Locate the cell with the specified text and output its [X, Y] center coordinate. 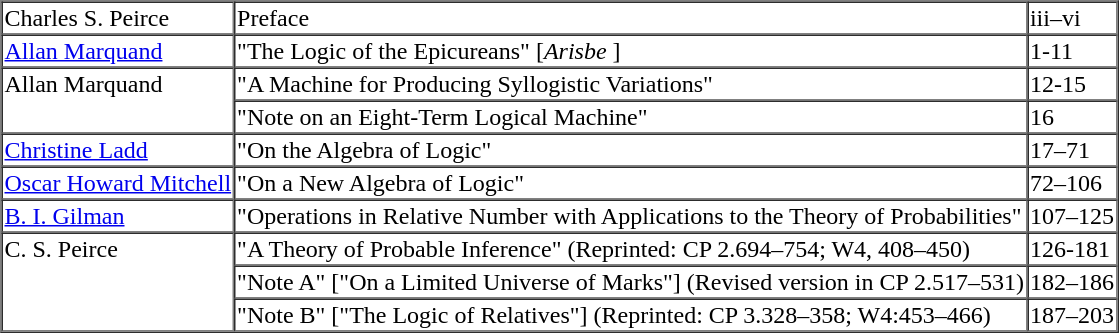
"Operations in Relative Number with Applications to the Theory of Probabilities" [630, 216]
1-11 [1072, 50]
"The Logic of the Epicureans" [Arisbe ] [630, 50]
Oscar Howard Mitchell [118, 182]
16 [1072, 116]
126-181 [1072, 248]
Preface [630, 18]
"Note on an Eight-Term Logical Machine" [630, 116]
C. S. Peirce [118, 282]
Christine Ladd [118, 150]
17–71 [1072, 150]
"On the Algebra of Logic" [630, 150]
182–186 [1072, 282]
107–125 [1072, 216]
B. I. Gilman [118, 216]
Charles S. Peirce [118, 18]
72–106 [1072, 182]
"On a New Algebra of Logic" [630, 182]
"A Machine for Producing Syllogistic Variations" [630, 84]
"Note B" ["The Logic of Relatives"] (Reprinted: CP 3.328–358; W4:453–466) [630, 314]
12-15 [1072, 84]
"A Theory of Probable Inference" (Reprinted: CP 2.694–754; W4, 408–450) [630, 248]
iii–vi [1072, 18]
"Note A" ["On a Limited Universe of Marks"] (Revised version in CP 2.517–531) [630, 282]
187–203 [1072, 314]
